Locate the cell with the specified text and output its (X, Y) center coordinate. 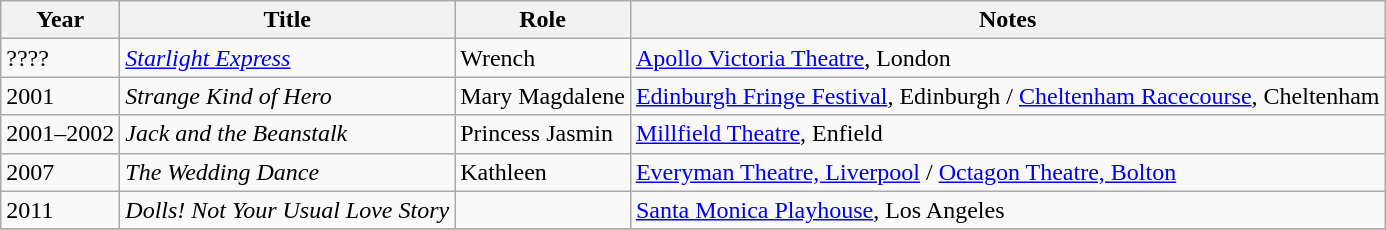
Year (60, 20)
Starlight Express (288, 58)
???? (60, 58)
Apollo Victoria Theatre, London (1008, 58)
Strange Kind of Hero (288, 96)
The Wedding Dance (288, 172)
Title (288, 20)
Notes (1008, 20)
Dolls! Not Your Usual Love Story (288, 210)
Princess Jasmin (543, 134)
Role (543, 20)
2011 (60, 210)
Jack and the Beanstalk (288, 134)
Millfield Theatre, Enfield (1008, 134)
Edinburgh Fringe Festival, Edinburgh / Cheltenham Racecourse, Cheltenham (1008, 96)
2001 (60, 96)
Santa Monica Playhouse, Los Angeles (1008, 210)
Everyman Theatre, Liverpool / Octagon Theatre, Bolton (1008, 172)
Mary Magdalene (543, 96)
Wrench (543, 58)
Kathleen (543, 172)
2007 (60, 172)
2001–2002 (60, 134)
